Find where the given text appears and provide that cell's center as (X, Y) coordinate. 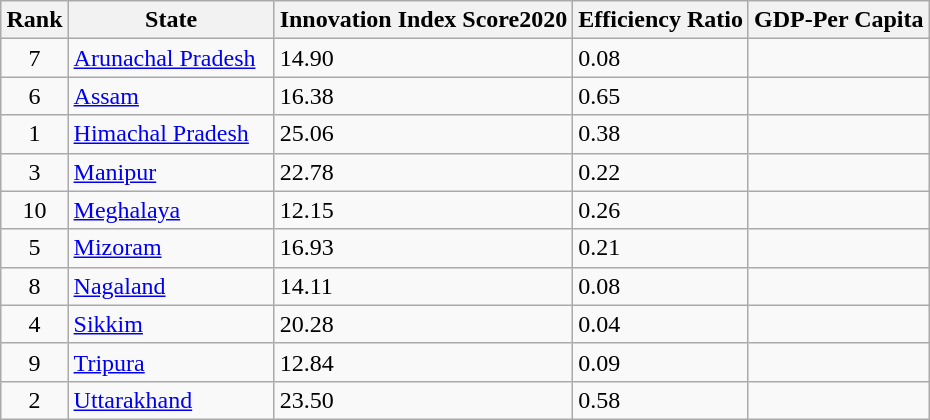
1 (34, 134)
14.90 (424, 58)
Meghalaya (171, 210)
5 (34, 248)
Himachal Pradesh (171, 134)
22.78 (424, 172)
Rank (34, 20)
0.26 (661, 210)
Sikkim (171, 324)
12.15 (424, 210)
Mizoram (171, 248)
4 (34, 324)
0.22 (661, 172)
GDP-Per Capita (838, 20)
10 (34, 210)
7 (34, 58)
8 (34, 286)
14.11 (424, 286)
2 (34, 400)
0.04 (661, 324)
16.38 (424, 96)
25.06 (424, 134)
Tripura (171, 362)
20.28 (424, 324)
0.65 (661, 96)
3 (34, 172)
0.38 (661, 134)
Efficiency Ratio (661, 20)
23.50 (424, 400)
12.84 (424, 362)
Uttarakhand (171, 400)
Innovation Index Score2020 (424, 20)
Nagaland (171, 286)
16.93 (424, 248)
Arunachal Pradesh (171, 58)
9 (34, 362)
0.58 (661, 400)
Assam (171, 96)
Manipur (171, 172)
6 (34, 96)
State (171, 20)
0.09 (661, 362)
0.21 (661, 248)
